Scan for the cell matching the given text and deliver its [x, y] coordinate at center. 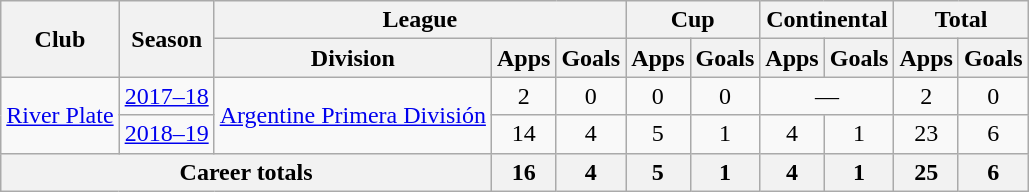
14 [523, 134]
Career totals [246, 172]
16 [523, 172]
2018–19 [166, 134]
Continental [827, 20]
Division [352, 58]
League [420, 20]
23 [926, 134]
2017–18 [166, 96]
Cup [693, 20]
Total [961, 20]
Season [166, 39]
— [827, 96]
25 [926, 172]
Argentine Primera División [352, 115]
River Plate [60, 115]
Club [60, 39]
